From the cell containing the given text, extract its center point as (x, y) coordinate. 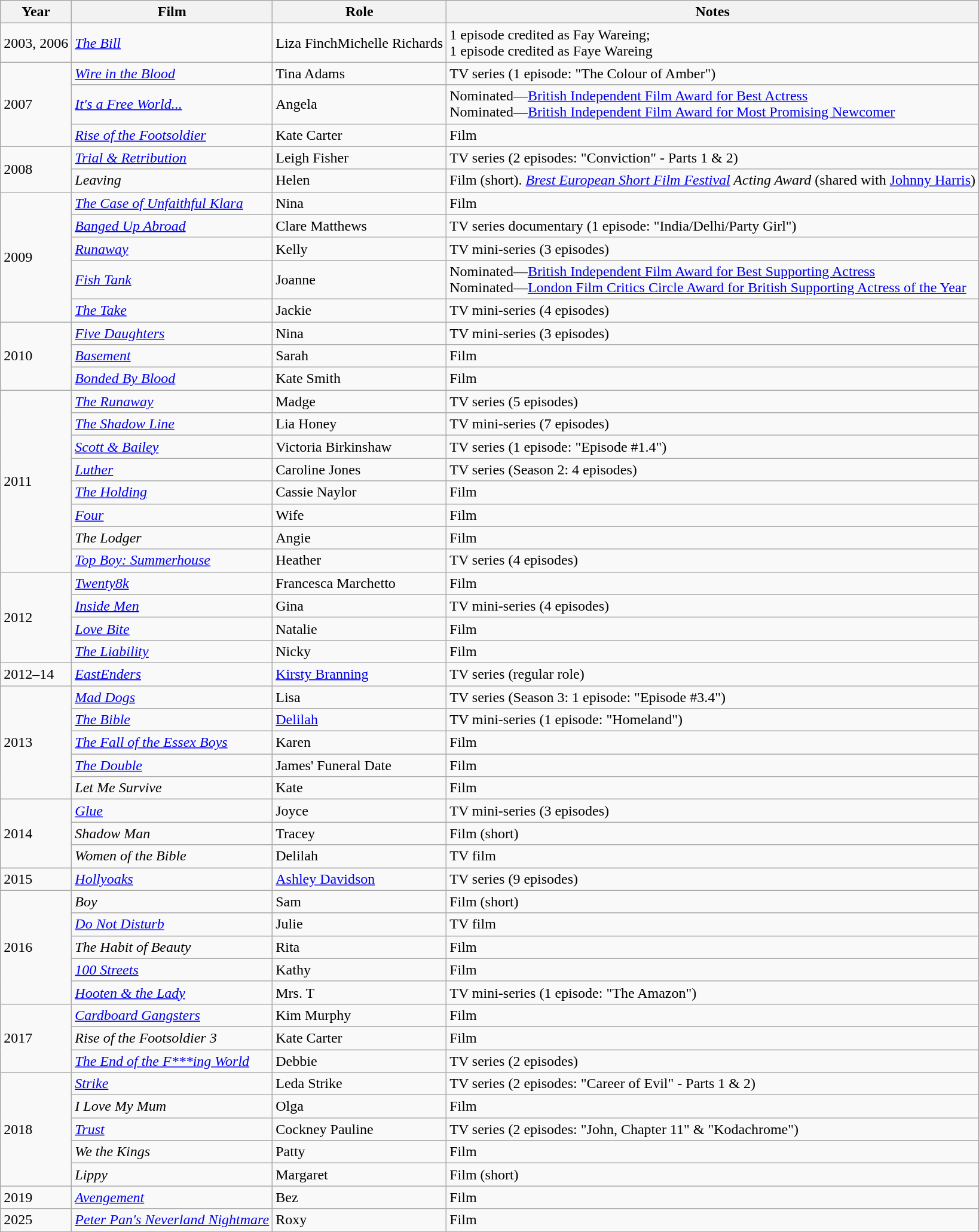
2018 (36, 1129)
Kate (360, 788)
Leda Strike (360, 1084)
Francesca Marchetto (360, 583)
TV series (2 episodes: "Career of Evil" - Parts 1 & 2) (712, 1084)
Kelly (360, 249)
Scott & Bailey (172, 447)
The Lodger (172, 538)
2010 (36, 355)
Bez (360, 1197)
Runaway (172, 249)
EastEnders (172, 674)
TV mini-series (7 episodes) (712, 424)
Tina Adams (360, 73)
1 episode credited as Fay Wareing;1 episode credited as Faye Wareing (712, 43)
Clare Matthews (360, 226)
Kim Murphy (360, 1015)
Mad Dogs (172, 697)
Margaret (360, 1175)
Hooten & the Lady (172, 992)
Fish Tank (172, 280)
Caroline Jones (360, 470)
2017 (36, 1038)
Strike (172, 1084)
Year (36, 12)
Avengement (172, 1197)
Wire in the Blood (172, 73)
Mrs. T (360, 992)
Cockney Pauline (360, 1129)
Leaving (172, 180)
Women of the Bible (172, 856)
TV series (Season 2: 4 episodes) (712, 470)
Patty (360, 1152)
James' Funeral Date (360, 765)
Notes (712, 12)
Nicky (360, 651)
Let Me Survive (172, 788)
Angela (360, 104)
Kirsty Branning (360, 674)
Helen (360, 180)
The Double (172, 765)
Cardboard Gangsters (172, 1015)
Trial & Retribution (172, 158)
The Holding (172, 492)
Rise of the Footsoldier 3 (172, 1038)
2012 (36, 617)
Role (360, 12)
The Case of Unfaithful Klara (172, 203)
Inside Men (172, 606)
The Take (172, 310)
Sam (360, 902)
Basement (172, 356)
2011 (36, 481)
I Love My Mum (172, 1107)
Kathy (360, 970)
TV series (4 episodes) (712, 560)
Lisa (360, 697)
The Bible (172, 720)
TV series (2 episodes) (712, 1061)
The Bill (172, 43)
Victoria Birkinshaw (360, 447)
2003, 2006 (36, 43)
Heather (360, 560)
2015 (36, 879)
Banged Up Abroad (172, 226)
2007 (36, 104)
The Habit of Beauty (172, 947)
2016 (36, 947)
Roxy (360, 1220)
Sarah (360, 356)
Twenty8k (172, 583)
2009 (36, 257)
2025 (36, 1220)
It's a Free World... (172, 104)
Cassie Naylor (360, 492)
Nominated—British Independent Film Award for Best Actress Nominated—British Independent Film Award for Most Promising Newcomer (712, 104)
Julie (360, 924)
2008 (36, 169)
TV series documentary (1 episode: "India/Delhi/Party Girl") (712, 226)
Film (short). Brest European Short Film Festival Acting Award (shared with Johnny Harris) (712, 180)
Karen (360, 743)
We the Kings (172, 1152)
Bonded By Blood (172, 379)
Lia Honey (360, 424)
Joanne (360, 280)
Madge (360, 402)
Jackie (360, 310)
TV series (5 episodes) (712, 402)
Angie (360, 538)
TV series (1 episode: "Episode #1.4") (712, 447)
TV series (9 episodes) (712, 879)
Joyce (360, 811)
Four (172, 515)
Kate Smith (360, 379)
2013 (36, 743)
2019 (36, 1197)
Trust (172, 1129)
Wife (360, 515)
Hollyoaks (172, 879)
The Fall of the Essex Boys (172, 743)
100 Streets (172, 970)
TV series (1 episode: "The Colour of Amber") (712, 73)
Rise of the Footsoldier (172, 135)
The Shadow Line (172, 424)
Top Boy: Summerhouse (172, 560)
Natalie (360, 629)
Lippy (172, 1175)
Tracey (360, 833)
Shadow Man (172, 833)
TV series (regular role) (712, 674)
Luther (172, 470)
Peter Pan's Neverland Nightmare (172, 1220)
TV series (Season 3: 1 episode: "Episode #3.4") (712, 697)
Love Bite (172, 629)
TV mini-series (1 episode: "Homeland") (712, 720)
Debbie (360, 1061)
The End of the F***ing World (172, 1061)
Five Daughters (172, 333)
Boy (172, 902)
Liza FinchMichelle Richards (360, 43)
2014 (36, 833)
Gina (360, 606)
TV series (2 episodes: "John, Chapter 11" & "Kodachrome") (712, 1129)
The Liability (172, 651)
TV series (2 episodes: "Conviction" - Parts 1 & 2) (712, 158)
Glue (172, 811)
The Runaway (172, 402)
Rita (360, 947)
Ashley Davidson (360, 879)
Do Not Disturb (172, 924)
Olga (360, 1107)
Leigh Fisher (360, 158)
TV mini-series (1 episode: "The Amazon") (712, 992)
2012–14 (36, 674)
